Determine the [x, y] coordinate at the center of the cell enclosing the given text.  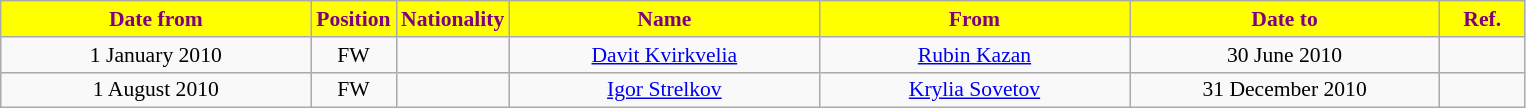
Ref. [1482, 19]
Date from [156, 19]
From [974, 19]
Nationality [452, 19]
Name [664, 19]
Davit Kvirkvelia [664, 55]
1 August 2010 [156, 90]
30 June 2010 [1285, 55]
31 December 2010 [1285, 90]
Position [354, 19]
Krylia Sovetov [974, 90]
1 January 2010 [156, 55]
Igor Strelkov [664, 90]
Date to [1285, 19]
Rubin Kazan [974, 55]
